Provide the (x, y) coordinate of the cell's center where the given text is located.  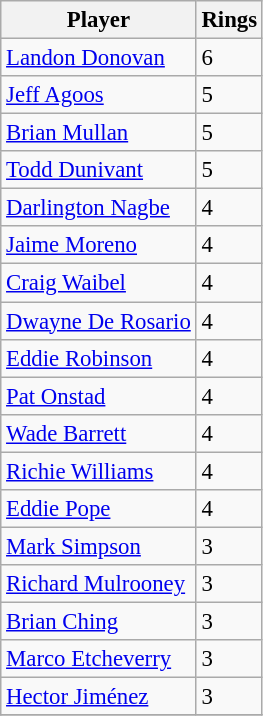
Eddie Robinson (98, 358)
Pat Onstad (98, 396)
Brian Ching (98, 621)
Player (98, 20)
Richard Mulrooney (98, 584)
Jaime Moreno (98, 245)
Marco Etcheverry (98, 659)
Brian Mullan (98, 133)
Eddie Pope (98, 509)
Craig Waibel (98, 283)
Hector Jiménez (98, 697)
Dwayne De Rosario (98, 321)
Rings (229, 20)
Landon Donovan (98, 58)
Todd Dunivant (98, 170)
6 (229, 58)
Mark Simpson (98, 546)
Darlington Nagbe (98, 208)
Richie Williams (98, 471)
Jeff Agoos (98, 95)
Wade Barrett (98, 433)
